Identify which cell holds the provided text, then report its [x, y] central coordinate. 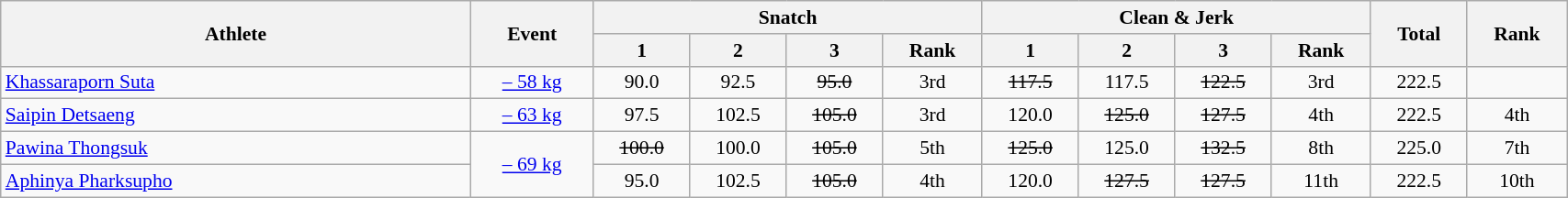
122.5 [1224, 82]
97.5 [641, 115]
Total [1418, 33]
– 58 kg [532, 82]
132.5 [1224, 148]
Pawina Thongsuk [235, 148]
Aphinya Pharksupho [235, 181]
– 63 kg [532, 115]
7th [1517, 148]
92.5 [739, 82]
Khassaraporn Suta [235, 82]
Event [532, 33]
Athlete [235, 33]
225.0 [1418, 148]
8th [1321, 148]
10th [1517, 181]
– 69 kg [532, 165]
90.0 [641, 82]
Saipin Detsaeng [235, 115]
Snatch [788, 17]
5th [932, 148]
11th [1321, 181]
Clean & Jerk [1176, 17]
